Scan for the cell matching the given text and deliver its [X, Y] coordinate at center. 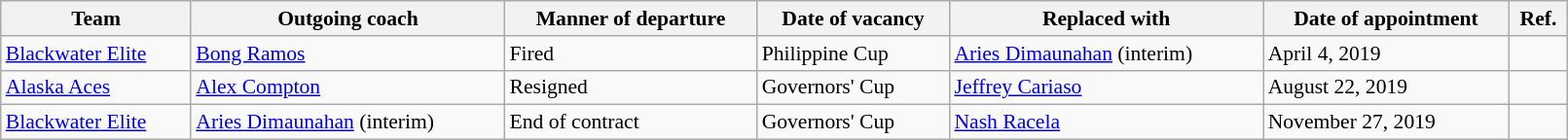
Alaska Aces [96, 87]
Fired [631, 53]
April 4, 2019 [1386, 53]
Replaced with [1106, 18]
Date of vacancy [854, 18]
Jeffrey Cariaso [1106, 87]
Alex Compton [347, 87]
End of contract [631, 122]
Manner of departure [631, 18]
Date of appointment [1386, 18]
Philippine Cup [854, 53]
Resigned [631, 87]
Team [96, 18]
Outgoing coach [347, 18]
August 22, 2019 [1386, 87]
Nash Racela [1106, 122]
Bong Ramos [347, 53]
Ref. [1538, 18]
November 27, 2019 [1386, 122]
